Locate the cell with the specified text and output its [X, Y] center coordinate. 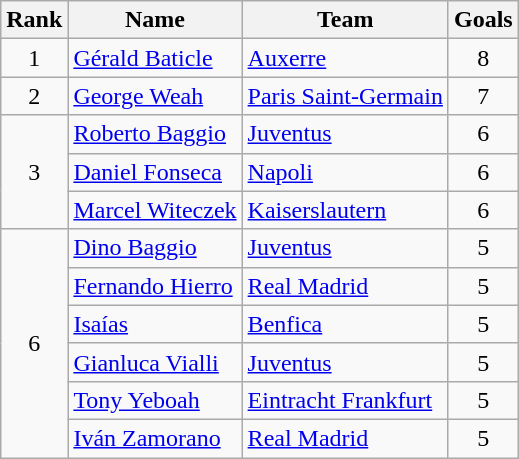
Gérald Baticle [155, 58]
Marcel Witeczek [155, 210]
Daniel Fonseca [155, 172]
Paris Saint-Germain [345, 96]
1 [34, 58]
Goals [483, 20]
Team [345, 20]
8 [483, 58]
3 [34, 172]
Fernando Hierro [155, 286]
2 [34, 96]
Name [155, 20]
Benfica [345, 324]
Gianluca Vialli [155, 362]
Napoli [345, 172]
Dino Baggio [155, 248]
Isaías [155, 324]
Auxerre [345, 58]
Roberto Baggio [155, 134]
Iván Zamorano [155, 438]
7 [483, 96]
Rank [34, 20]
George Weah [155, 96]
Eintracht Frankfurt [345, 400]
Tony Yeboah [155, 400]
Kaiserslautern [345, 210]
